Return (x, y) of the center of cell containing provided text 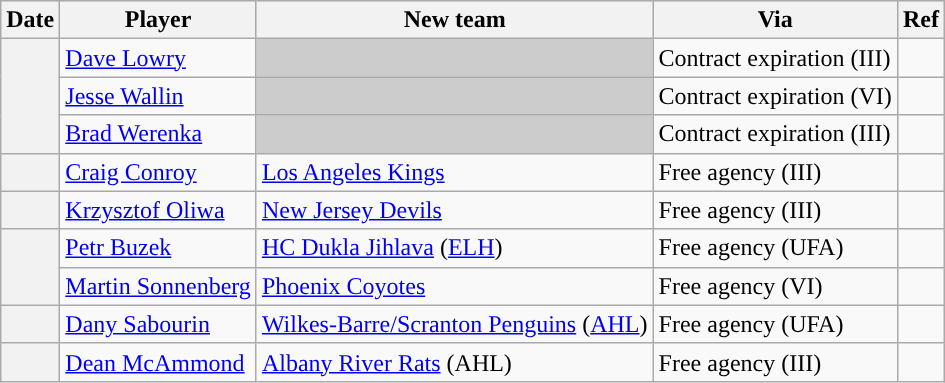
Dany Sabourin (158, 324)
Player (158, 20)
Petr Buzek (158, 248)
Free agency (VI) (775, 286)
New team (454, 20)
Dave Lowry (158, 58)
Craig Conroy (158, 172)
New Jersey Devils (454, 210)
Phoenix Coyotes (454, 286)
Albany River Rats (AHL) (454, 362)
Los Angeles Kings (454, 172)
HC Dukla Jihlava (ELH) (454, 248)
Wilkes-Barre/Scranton Penguins (AHL) (454, 324)
Krzysztof Oliwa (158, 210)
Martin Sonnenberg (158, 286)
Via (775, 20)
Brad Werenka (158, 134)
Dean McAmmond (158, 362)
Contract expiration (VI) (775, 96)
Ref (920, 20)
Jesse Wallin (158, 96)
Date (30, 20)
